Capture the cell that displays the provided text and extract its [x, y] central coordinate. 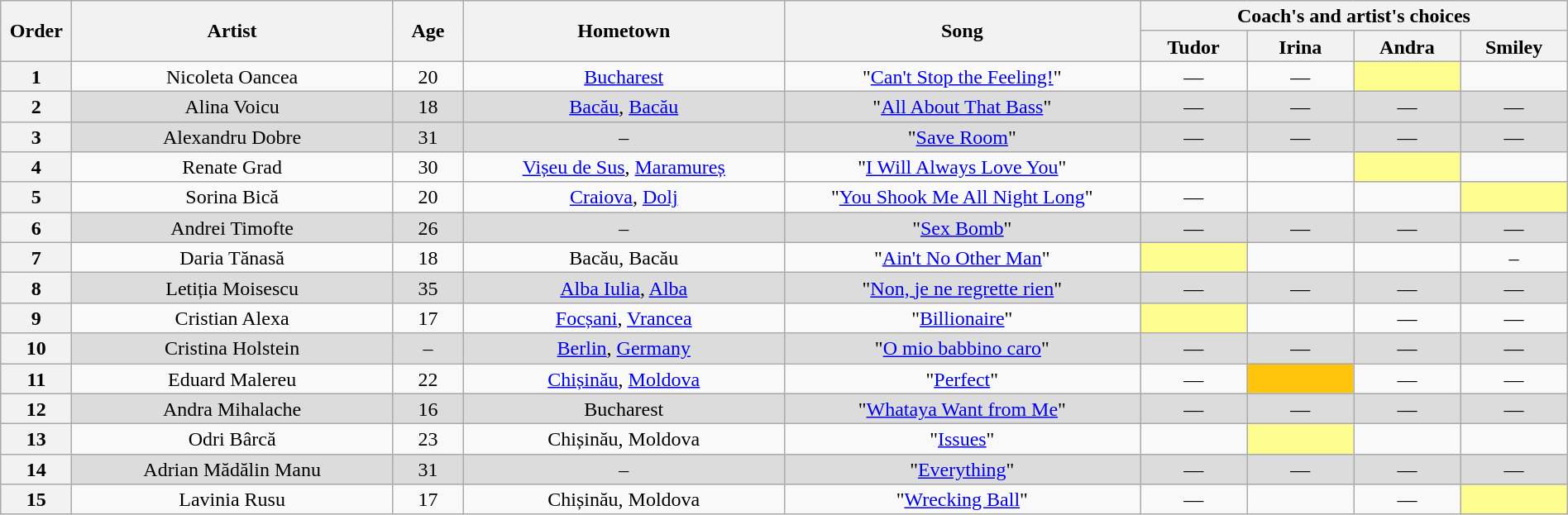
Cristina Holstein [232, 349]
Cristian Alexa [232, 317]
Renate Grad [232, 167]
14 [36, 470]
30 [428, 167]
6 [36, 228]
Alina Voicu [232, 106]
Berlin, Germany [624, 349]
4 [36, 167]
Irina [1300, 46]
Song [963, 31]
15 [36, 499]
Vișeu de Sus, Maramureș [624, 167]
1 [36, 76]
Alba Iulia, Alba [624, 288]
Nicoleta Oancea [232, 76]
13 [36, 440]
Sorina Bică [232, 197]
23 [428, 440]
"Sex Bomb" [963, 228]
"Everything" [963, 470]
Focșani, Vrancea [624, 317]
Letiția Moisescu [232, 288]
Lavinia Rusu [232, 499]
Coach's and artist's choices [1355, 17]
Eduard Malereu [232, 379]
"Save Room" [963, 137]
Hometown [624, 31]
"Wrecking Ball" [963, 499]
Smiley [1513, 46]
Artist [232, 31]
"Non, je ne regrette rien" [963, 288]
10 [36, 349]
"I Will Always Love You" [963, 167]
"You Shook Me All Night Long" [963, 197]
2 [36, 106]
11 [36, 379]
5 [36, 197]
Andrei Timofte [232, 228]
22 [428, 379]
Daria Tănasă [232, 258]
"Can't Stop the Feeling!" [963, 76]
26 [428, 228]
9 [36, 317]
Andra [1408, 46]
8 [36, 288]
"Perfect" [963, 379]
16 [428, 408]
Odri Bârcă [232, 440]
35 [428, 288]
Tudor [1194, 46]
"Ain't No Other Man" [963, 258]
"Whataya Want from Me" [963, 408]
"All About That Bass" [963, 106]
"Billionaire" [963, 317]
Alexandru Dobre [232, 137]
7 [36, 258]
3 [36, 137]
Age [428, 31]
Andra Mihalache [232, 408]
Adrian Mădălin Manu [232, 470]
Order [36, 31]
Craiova, Dolj [624, 197]
12 [36, 408]
"O mio babbino caro" [963, 349]
"Issues" [963, 440]
